For the text-containing cell, return its midpoint in [X, Y] coordinate format. 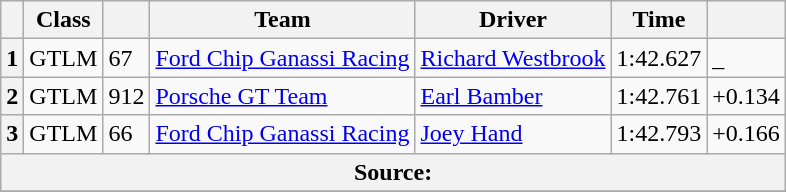
Driver [513, 20]
1:42.627 [659, 58]
+0.166 [746, 134]
+0.134 [746, 96]
Time [659, 20]
Source: [394, 172]
66 [126, 134]
1:42.793 [659, 134]
1 [12, 58]
_ [746, 58]
2 [12, 96]
Porsche GT Team [282, 96]
1:42.761 [659, 96]
Class [64, 20]
3 [12, 134]
67 [126, 58]
Team [282, 20]
912 [126, 96]
Richard Westbrook [513, 58]
Joey Hand [513, 134]
Earl Bamber [513, 96]
